For the text-containing cell, return its midpoint in [x, y] coordinate format. 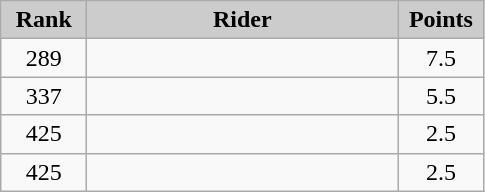
337 [44, 96]
289 [44, 58]
Points [441, 20]
Rider [242, 20]
7.5 [441, 58]
Rank [44, 20]
5.5 [441, 96]
